Extract the [x, y] coordinate from the center of the cell holding the provided text.  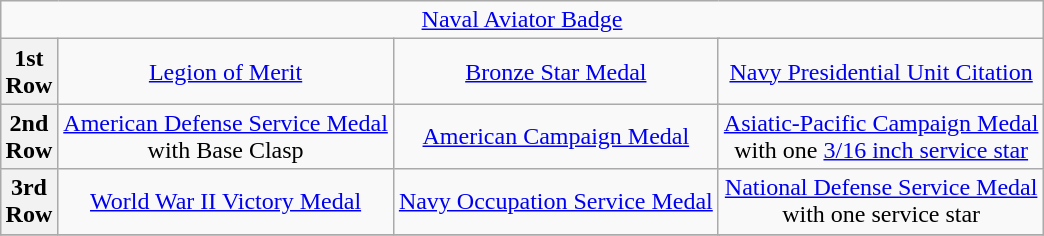
Asiatic-Pacific Campaign Medal with one 3/16 inch service star [881, 136]
2ndRow [29, 136]
3rdRow [29, 202]
Bronze Star Medal [556, 72]
Navy Presidential Unit Citation [881, 72]
American Campaign Medal [556, 136]
Navy Occupation Service Medal [556, 202]
American Defense Service Medal with Base Clasp [226, 136]
National Defense Service Medal with one service star [881, 202]
Naval Aviator Badge [522, 20]
1stRow [29, 72]
World War II Victory Medal [226, 202]
Legion of Merit [226, 72]
